Pinpoint the cell where the given text exists, returning its [x, y] midpoint coordinate. 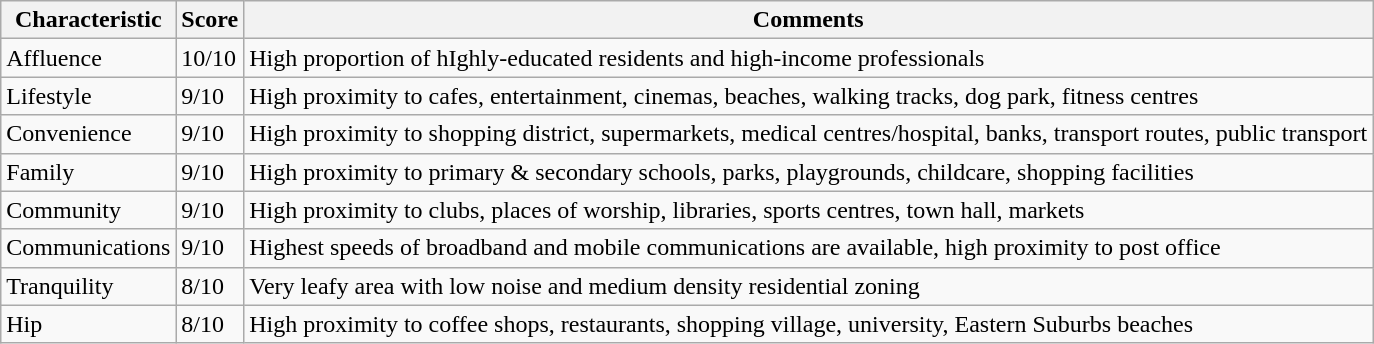
Characteristic [88, 20]
Community [88, 210]
High proximity to cafes, entertainment, cinemas, beaches, walking tracks, dog park, fitness centres [808, 96]
Affluence [88, 58]
Very leafy area with low noise and medium density residential zoning [808, 286]
Tranquility [88, 286]
Hip [88, 324]
Highest speeds of broadband and mobile communications are available, high proximity to post office [808, 248]
High proximity to primary & secondary schools, parks, playgrounds, childcare, shopping facilities [808, 172]
High proximity to coffee shops, restaurants, shopping village, university, Eastern Suburbs beaches [808, 324]
Lifestyle [88, 96]
Family [88, 172]
Score [210, 20]
10/10 [210, 58]
High proximity to shopping district, supermarkets, medical centres/hospital, banks, transport routes, public transport [808, 134]
Communications [88, 248]
Convenience [88, 134]
High proportion of hIghly-educated residents and high-income professionals [808, 58]
High proximity to clubs, places of worship, libraries, sports centres, town hall, markets [808, 210]
Comments [808, 20]
